Detect which cell encompasses the target text, then output its [X, Y] center coordinate. 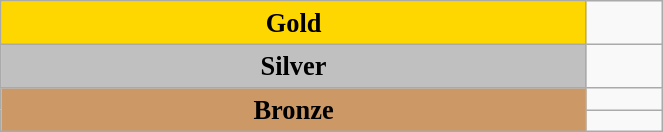
Silver [294, 66]
Bronze [294, 109]
Gold [294, 22]
